From the cell containing the given text, extract its center point as [X, Y] coordinate. 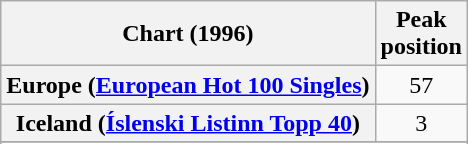
3 [421, 123]
57 [421, 85]
Chart (1996) [188, 34]
Iceland (Íslenski Listinn Topp 40) [188, 123]
Peakposition [421, 34]
Europe (European Hot 100 Singles) [188, 85]
